Pinpoint the cell where the given text exists, returning its [x, y] midpoint coordinate. 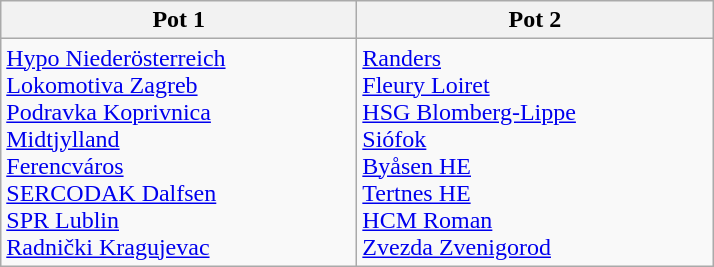
Hypo Niederösterreich Lokomotiva Zagreb Podravka Koprivnica Midtjylland Ferencváros SERCODAK Dalfsen SPR Lublin Radnički Kragujevac [179, 152]
Randers Fleury Loiret HSG Blomberg-Lippe Siófok Byåsen HE Tertnes HE HCM Roman Zvezda Zvenigorod [535, 152]
Pot 2 [535, 20]
Pot 1 [179, 20]
